Provide the (X, Y) coordinate of the cell's center where the given text is located.  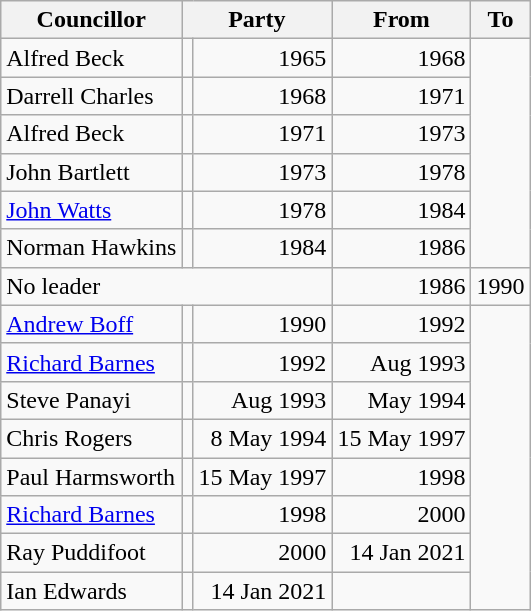
John Bartlett (92, 172)
Chris Rogers (92, 438)
Ray Puddifoot (92, 553)
Councillor (92, 20)
1965 (262, 58)
From (402, 20)
Steve Panayi (92, 400)
No leader (166, 286)
Paul Harmsworth (92, 477)
Ian Edwards (92, 591)
To (500, 20)
8 May 1994 (262, 438)
Andrew Boff (92, 324)
John Watts (92, 210)
Norman Hawkins (92, 248)
May 1994 (402, 400)
Party (257, 20)
Darrell Charles (92, 96)
